Output the (x, y) coordinate of the center of the cell containing the given text.  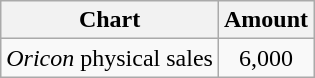
Amount (266, 20)
Oricon physical sales (110, 58)
6,000 (266, 58)
Chart (110, 20)
